Find where the given text appears and provide that cell's center as (X, Y) coordinate. 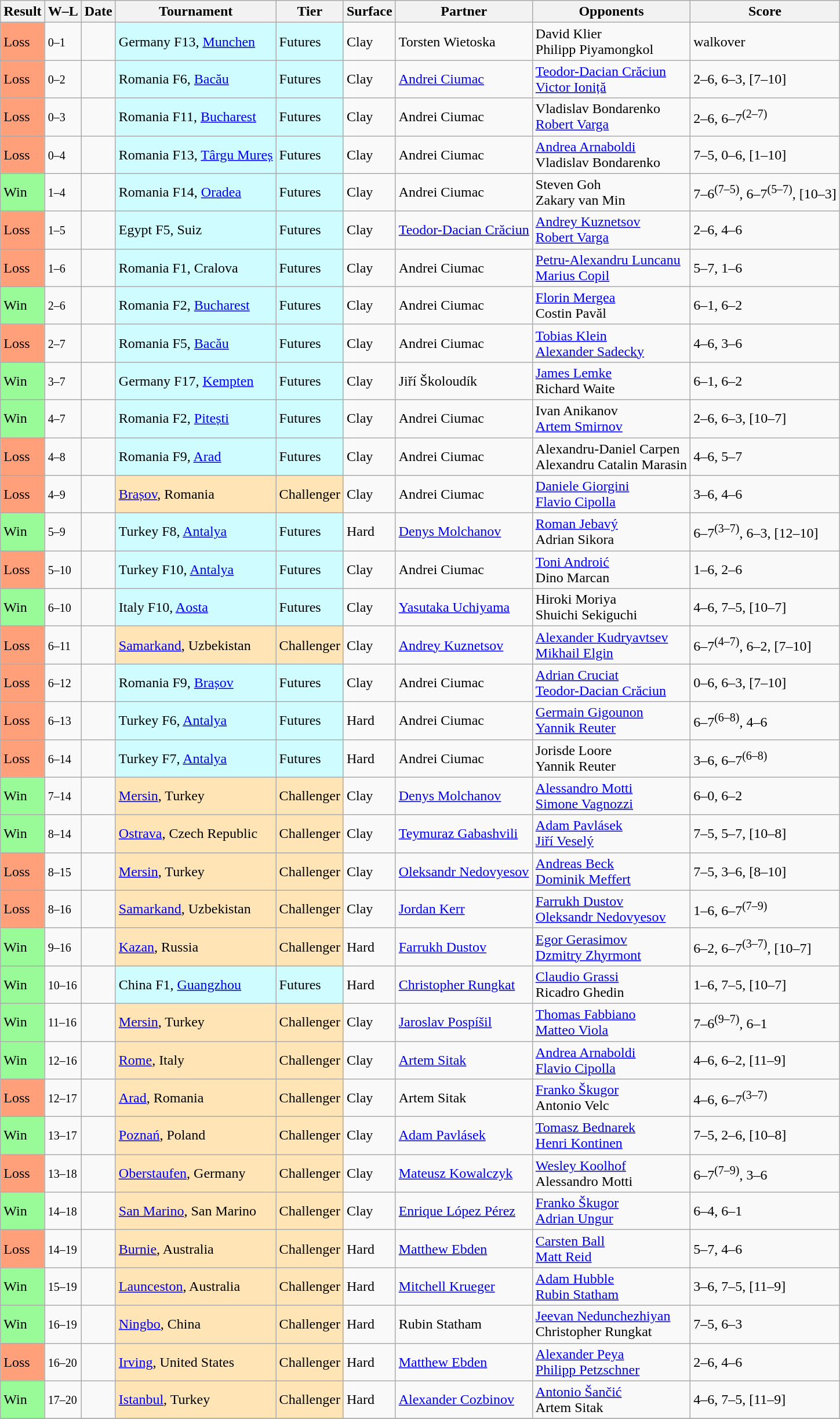
10–16 (63, 985)
Jeevan Nedunchezhiyan Christopher Rungkat (611, 1324)
Ostrava, Czech Republic (196, 834)
Steven Goh Zakary van Min (611, 193)
5–7, 1–6 (765, 268)
12–17 (63, 1098)
4–8 (63, 456)
9–16 (63, 946)
12–16 (63, 1060)
Adrian Cruciat Teodor-Dacian Crăciun (611, 683)
Christopher Rungkat (464, 985)
Rome, Italy (196, 1060)
Jiří Školoudík (464, 380)
Alexander Kudryavtsev Mikhail Elgin (611, 645)
Farrukh Dustov (464, 946)
15–19 (63, 1286)
6–7(7–9), 3–6 (765, 1174)
Romania F11, Bucharest (196, 117)
Date (99, 12)
8–16 (63, 909)
1–6, 6–7(7–9) (765, 909)
Carsten Ball Matt Reid (611, 1249)
Italy F10, Aosta (196, 608)
Adam Pavlásek Jiří Veselý (611, 834)
David Klier Philipp Piyamongkol (611, 42)
Farrukh Dustov Oleksandr Nedovyesov (611, 909)
Score (765, 12)
1–6 (63, 268)
Teodor-Dacian Crăciun (464, 230)
Surface (369, 12)
5–9 (63, 532)
Rubin Statham (464, 1324)
4–6, 7–5, [10–7] (765, 608)
Jaroslav Pospíšil (464, 1022)
6–10 (63, 608)
Turkey F8, Antalya (196, 532)
Oleksandr Nedovyesov (464, 871)
Romania F5, Bacău (196, 343)
17–20 (63, 1400)
16–20 (63, 1362)
2–6, 6–3, [10–7] (765, 419)
2–6, 6–7(2–7) (765, 117)
Romania F13, Târgu Mureș (196, 154)
Turkey F10, Antalya (196, 569)
5–7, 4–6 (765, 1249)
Jordan Kerr (464, 909)
13–18 (63, 1174)
Tier (310, 12)
Franko Škugor Antonio Velc (611, 1098)
W–L (63, 12)
14–18 (63, 1211)
3–6, 4–6 (765, 494)
Oberstaufen, Germany (196, 1174)
Result (23, 12)
Turkey F6, Antalya (196, 720)
7–5, 6–3 (765, 1324)
Andreas Beck Dominik Meffert (611, 871)
Egor Gerasimov Dzmitry Zhyrmont (611, 946)
Mateusz Kowalczyk (464, 1174)
0–4 (63, 154)
Opponents (611, 12)
6–12 (63, 683)
Thomas Fabbiano Matteo Viola (611, 1022)
Romania F2, Bucharest (196, 305)
1–6, 7–5, [10–7] (765, 985)
3–7 (63, 380)
7–6(9–7), 6–1 (765, 1022)
0–1 (63, 42)
0–3 (63, 117)
11–16 (63, 1022)
4–7 (63, 419)
6–7(3–7), 6–3, [12–10] (765, 532)
2–7 (63, 343)
Romania F14, Oradea (196, 193)
Teymuraz Gabashvili (464, 834)
Romania F9, Arad (196, 456)
Petru-Alexandru Luncanu Marius Copil (611, 268)
6–14 (63, 759)
Romania F6, Bacău (196, 79)
7–5, 2–6, [10–8] (765, 1135)
Poznań, Poland (196, 1135)
Istanbul, Turkey (196, 1400)
Andrey Kuznetsov Robert Varga (611, 230)
Alessandro Motti Simone Vagnozzi (611, 796)
Torsten Wietoska (464, 42)
6–0, 6–2 (765, 796)
8–14 (63, 834)
Andrea Arnaboldi Flavio Cipolla (611, 1060)
Tobias Klein Alexander Sadecky (611, 343)
4–6, 3–6 (765, 343)
Kazan, Russia (196, 946)
Irving, United States (196, 1362)
2–6 (63, 305)
Tomasz Bednarek Henri Kontinen (611, 1135)
Brașov, Romania (196, 494)
13–17 (63, 1135)
4–6, 5–7 (765, 456)
6–11 (63, 645)
7–14 (63, 796)
Romania F1, Cralova (196, 268)
walkover (765, 42)
San Marino, San Marino (196, 1211)
Claudio Grassi Ricadro Ghedin (611, 985)
16–19 (63, 1324)
7–5, 5–7, [10–8] (765, 834)
Mitchell Krueger (464, 1286)
Wesley Koolhof Alessandro Motti (611, 1174)
6–4, 6–1 (765, 1211)
7–6(7–5), 6–7(5–7), [10–3] (765, 193)
Enrique López Pérez (464, 1211)
Daniele Giorgini Flavio Cipolla (611, 494)
4–6, 7–5, [11–9] (765, 1400)
3–6, 7–5, [11–9] (765, 1286)
Arad, Romania (196, 1098)
Egypt F5, Suiz (196, 230)
Germany F13, Munchen (196, 42)
Adam Hubble Rubin Statham (611, 1286)
14–19 (63, 1249)
Toni Androić Dino Marcan (611, 569)
Yasutaka Uchiyama (464, 608)
4–6, 6–2, [11–9] (765, 1060)
6–7(6–8), 4–6 (765, 720)
Franko Škugor Adrian Ungur (611, 1211)
Germain Gigounon Yannik Reuter (611, 720)
4–6, 6–7(3–7) (765, 1098)
China F1, Guangzhou (196, 985)
Romania F9, Brașov (196, 683)
Romania F2, Pitești (196, 419)
Jorisde Loore Yannik Reuter (611, 759)
Germany F17, Kempten (196, 380)
Florin Mergea Costin Pavăl (611, 305)
Teodor-Dacian Crăciun Victor Ioniță (611, 79)
Alexander Peya Philipp Petzschner (611, 1362)
0–6, 6–3, [7–10] (765, 683)
6–7(4–7), 6–2, [7–10] (765, 645)
7–5, 0–6, [1–10] (765, 154)
Tournament (196, 12)
Ningbo, China (196, 1324)
2–6, 6–3, [7–10] (765, 79)
Andrey Kuznetsov (464, 645)
5–10 (63, 569)
7–5, 3–6, [8–10] (765, 871)
0–2 (63, 79)
1–6, 2–6 (765, 569)
Adam Pavlásek (464, 1135)
Hiroki Moriya Shuichi Sekiguchi (611, 608)
1–5 (63, 230)
Antonio Šančić Artem Sitak (611, 1400)
Ivan Anikanov Artem Smirnov (611, 419)
Burnie, Australia (196, 1249)
1–4 (63, 193)
Partner (464, 12)
Vladislav Bondarenko Robert Varga (611, 117)
Andrea Arnaboldi Vladislav Bondarenko (611, 154)
6–13 (63, 720)
Roman Jebavý Adrian Sikora (611, 532)
Turkey F7, Antalya (196, 759)
Launceston, Australia (196, 1286)
4–9 (63, 494)
3–6, 6–7(6–8) (765, 759)
6–2, 6–7(3–7), [10–7] (765, 946)
Alexandru-Daniel Carpen Alexandru Catalin Marasin (611, 456)
Alexander Cozbinov (464, 1400)
8–15 (63, 871)
James Lemke Richard Waite (611, 380)
